Search for the cell housing the specified text and yield its [x, y] center coordinate. 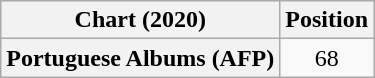
Position [327, 20]
68 [327, 58]
Portuguese Albums (AFP) [140, 58]
Chart (2020) [140, 20]
